Return [X, Y] of the center of cell containing provided text 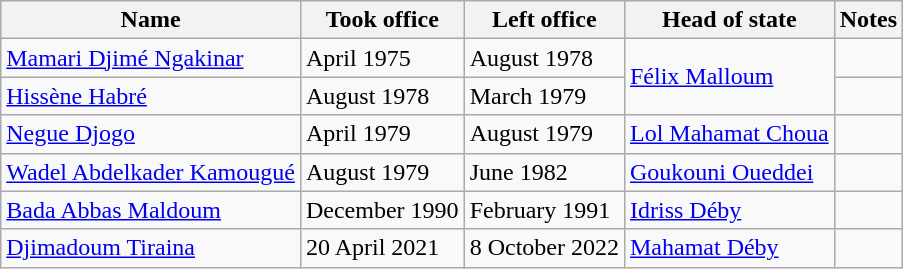
February 1991 [544, 210]
Goukouni Oueddei [729, 172]
March 1979 [544, 96]
Djimadoum Tiraina [151, 248]
Negue Djogo [151, 134]
Left office [544, 20]
Wadel Abdelkader Kamougué [151, 172]
Lol Mahamat Choua [729, 134]
June 1982 [544, 172]
Name [151, 20]
Hissène Habré [151, 96]
Mahamat Déby [729, 248]
April 1975 [382, 58]
Idriss Déby [729, 210]
Bada Abbas Maldoum [151, 210]
December 1990 [382, 210]
8 October 2022 [544, 248]
Head of state [729, 20]
Notes [868, 20]
Félix Malloum [729, 77]
20 April 2021 [382, 248]
Mamari Djimé Ngakinar [151, 58]
April 1979 [382, 134]
Took office [382, 20]
